Detect which cell encompasses the target text, then output its (x, y) center coordinate. 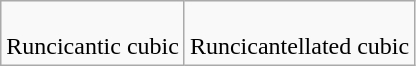
Runcicantic cubic (93, 34)
Runcicantellated cubic (299, 34)
